Detect which cell encompasses the target text, then output its (X, Y) center coordinate. 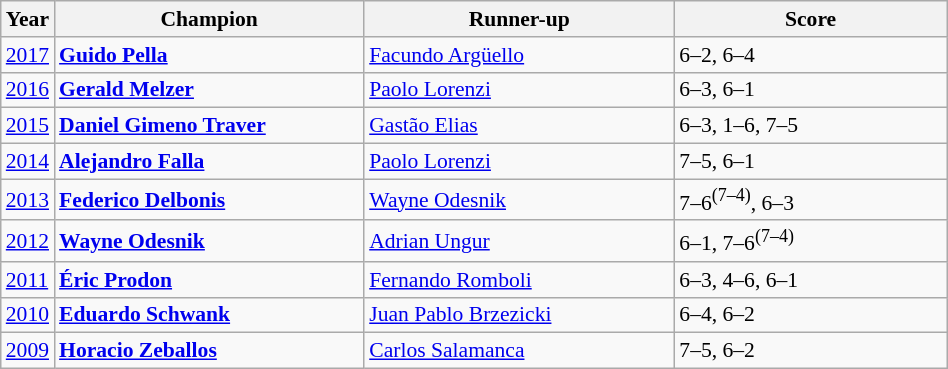
2013 (28, 200)
2016 (28, 90)
Daniel Gimeno Traver (209, 126)
6–3, 6–1 (810, 90)
Runner-up (519, 19)
Alejandro Falla (209, 162)
7–5, 6–1 (810, 162)
Guido Pella (209, 55)
6–3, 1–6, 7–5 (810, 126)
2015 (28, 126)
Horacio Zeballos (209, 351)
Score (810, 19)
6–3, 4–6, 6–1 (810, 280)
Juan Pablo Brzezicki (519, 316)
Year (28, 19)
7–5, 6–2 (810, 351)
7–6(7–4), 6–3 (810, 200)
Eduardo Schwank (209, 316)
Facundo Argüello (519, 55)
Éric Prodon (209, 280)
Federico Delbonis (209, 200)
6–1, 7–6(7–4) (810, 242)
Adrian Ungur (519, 242)
2014 (28, 162)
2017 (28, 55)
2011 (28, 280)
Gerald Melzer (209, 90)
Champion (209, 19)
6–2, 6–4 (810, 55)
2012 (28, 242)
Carlos Salamanca (519, 351)
Fernando Romboli (519, 280)
Gastão Elias (519, 126)
2009 (28, 351)
6–4, 6–2 (810, 316)
2010 (28, 316)
